Provide the (x, y) coordinate of the cell's center where the given text is located.  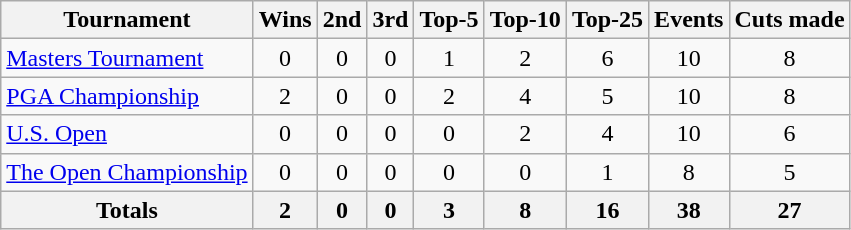
3rd (390, 20)
Masters Tournament (127, 58)
Top-10 (525, 20)
Tournament (127, 20)
3 (449, 210)
The Open Championship (127, 172)
2nd (342, 20)
16 (607, 210)
Cuts made (790, 20)
Top-25 (607, 20)
U.S. Open (127, 134)
27 (790, 210)
PGA Championship (127, 96)
Events (689, 20)
Top-5 (449, 20)
Totals (127, 210)
38 (689, 210)
Wins (285, 20)
